Extract the (x, y) coordinate from the center of the cell holding the provided text.  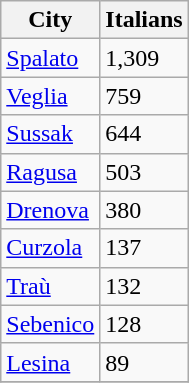
89 (144, 362)
Lesina (50, 362)
Ragusa (50, 172)
City (50, 20)
1,309 (144, 58)
Curzola (50, 248)
759 (144, 96)
128 (144, 324)
132 (144, 286)
137 (144, 248)
Veglia (50, 96)
380 (144, 210)
Spalato (50, 58)
Sussak (50, 134)
Drenova (50, 210)
503 (144, 172)
Sebenico (50, 324)
Traù (50, 286)
Italians (144, 20)
644 (144, 134)
